From the cell containing the given text, extract its center point as [X, Y] coordinate. 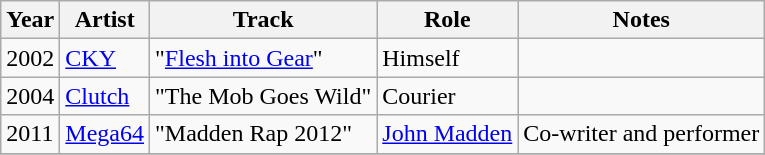
Clutch [105, 96]
2011 [30, 134]
Himself [448, 58]
Notes [642, 20]
"Madden Rap 2012" [264, 134]
2004 [30, 96]
Mega64 [105, 134]
CKY [105, 58]
Year [30, 20]
Role [448, 20]
Courier [448, 96]
"The Mob Goes Wild" [264, 96]
Track [264, 20]
John Madden [448, 134]
2002 [30, 58]
Artist [105, 20]
"Flesh into Gear" [264, 58]
Co-writer and performer [642, 134]
